Scan for the cell matching the given text and deliver its [X, Y] coordinate at center. 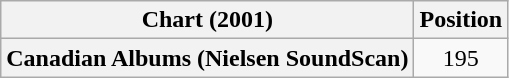
Chart (2001) [208, 20]
195 [461, 58]
Canadian Albums (Nielsen SoundScan) [208, 58]
Position [461, 20]
